Find where the given text appears and provide that cell's center as [x, y] coordinate. 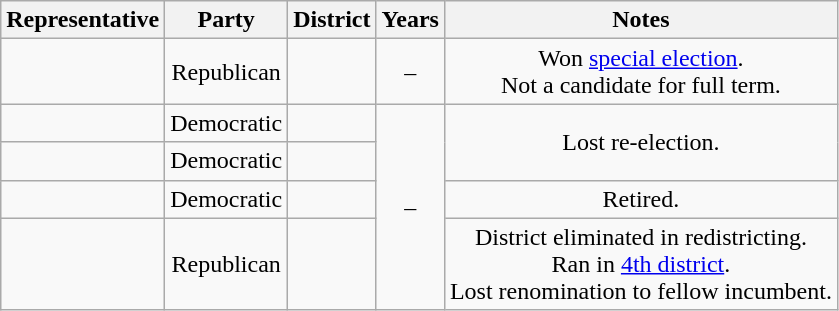
Retired. [640, 199]
District eliminated in redistricting.Ran in 4th district.Lost renomination to fellow incumbent. [640, 264]
Lost re-election. [640, 142]
Representative [83, 20]
Years [410, 20]
Party [226, 20]
Won special election.Not a candidate for full term. [640, 72]
Notes [640, 20]
District [332, 20]
